Provide the [X, Y] coordinate of the cell's center where the given text is located.  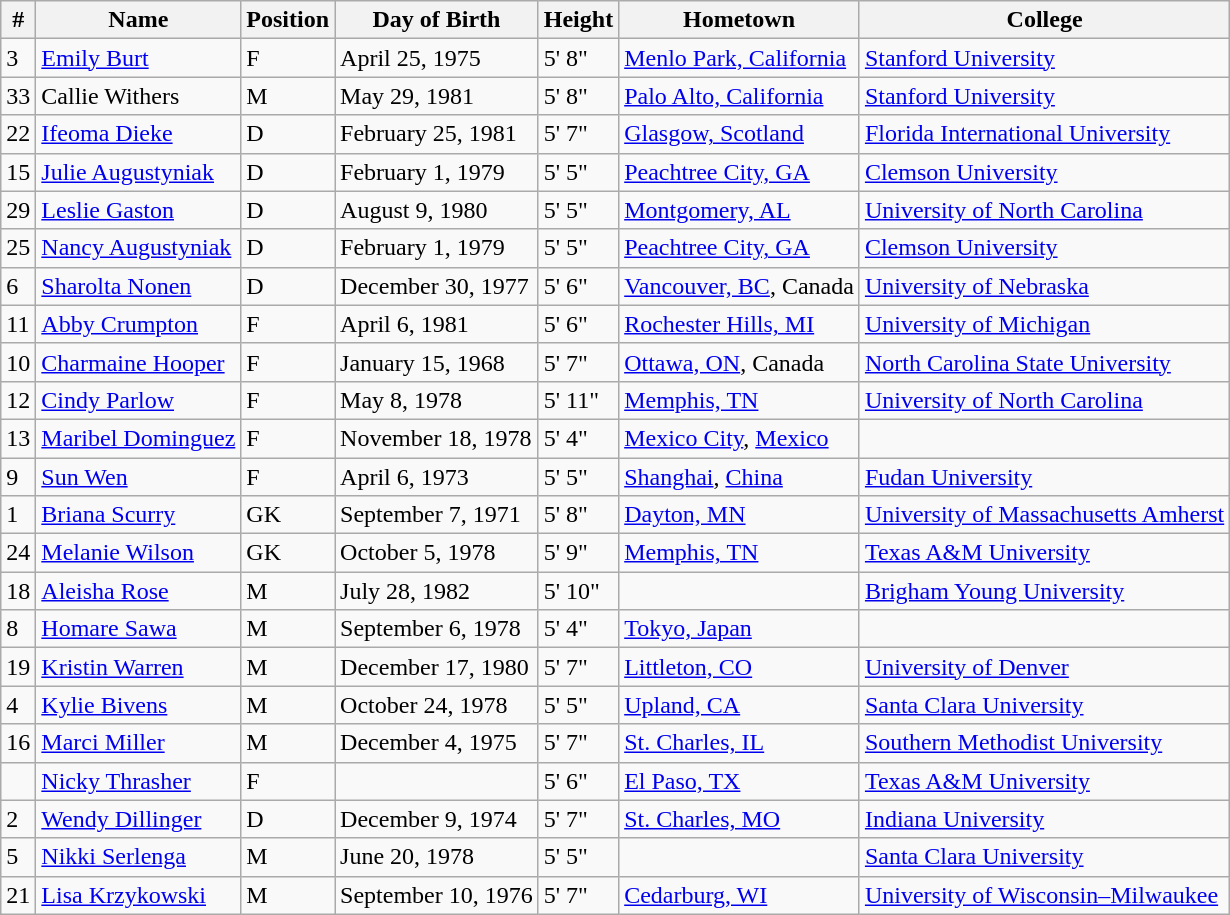
Lisa Krzykowski [138, 895]
Leslie Gaston [138, 210]
University of Michigan [1044, 324]
Cedarburg, WI [740, 895]
33 [18, 96]
June 20, 1978 [437, 857]
Nicky Thrasher [138, 781]
2 [18, 819]
Height [578, 20]
Sharolta Nonen [138, 286]
Shanghai, China [740, 477]
11 [18, 324]
April 6, 1973 [437, 477]
May 29, 1981 [437, 96]
Maribel Dominguez [138, 438]
Julie Augustyniak [138, 172]
February 25, 1981 [437, 134]
6 [18, 286]
May 8, 1978 [437, 400]
September 10, 1976 [437, 895]
24 [18, 553]
16 [18, 743]
Name [138, 20]
5 [18, 857]
August 9, 1980 [437, 210]
3 [18, 58]
Littleton, CO [740, 667]
22 [18, 134]
December 17, 1980 [437, 667]
North Carolina State University [1044, 362]
4 [18, 705]
October 24, 1978 [437, 705]
Vancouver, BC, Canada [740, 286]
1 [18, 515]
December 30, 1977 [437, 286]
University of Denver [1044, 667]
Menlo Park, California [740, 58]
Marci Miller [138, 743]
21 [18, 895]
January 15, 1968 [437, 362]
University of Nebraska [1044, 286]
Indiana University [1044, 819]
# [18, 20]
Kristin Warren [138, 667]
5' 10" [578, 591]
Callie Withers [138, 96]
Emily Burt [138, 58]
13 [18, 438]
Sun Wen [138, 477]
8 [18, 629]
Homare Sawa [138, 629]
Fudan University [1044, 477]
September 7, 1971 [437, 515]
Mexico City, Mexico [740, 438]
12 [18, 400]
St. Charles, MO [740, 819]
Nancy Augustyniak [138, 248]
Southern Methodist University [1044, 743]
Ifeoma Dieke [138, 134]
Wendy Dillinger [138, 819]
November 18, 1978 [437, 438]
Glasgow, Scotland [740, 134]
Briana Scurry [138, 515]
19 [18, 667]
Dayton, MN [740, 515]
Charmaine Hooper [138, 362]
Aleisha Rose [138, 591]
18 [18, 591]
El Paso, TX [740, 781]
5' 9" [578, 553]
Hometown [740, 20]
October 5, 1978 [437, 553]
Position [288, 20]
29 [18, 210]
September 6, 1978 [437, 629]
Melanie Wilson [138, 553]
15 [18, 172]
Upland, CA [740, 705]
Rochester Hills, MI [740, 324]
Abby Crumpton [138, 324]
December 4, 1975 [437, 743]
Cindy Parlow [138, 400]
Florida International University [1044, 134]
December 9, 1974 [437, 819]
Nikki Serlenga [138, 857]
25 [18, 248]
Montgomery, AL [740, 210]
10 [18, 362]
9 [18, 477]
Brigham Young University [1044, 591]
April 25, 1975 [437, 58]
April 6, 1981 [437, 324]
Kylie Bivens [138, 705]
University of Massachusetts Amherst [1044, 515]
5' 11" [578, 400]
College [1044, 20]
Day of Birth [437, 20]
St. Charles, IL [740, 743]
July 28, 1982 [437, 591]
University of Wisconsin–Milwaukee [1044, 895]
Tokyo, Japan [740, 629]
Palo Alto, California [740, 96]
Ottawa, ON, Canada [740, 362]
